Extract the (X, Y) coordinate from the center of the cell holding the provided text.  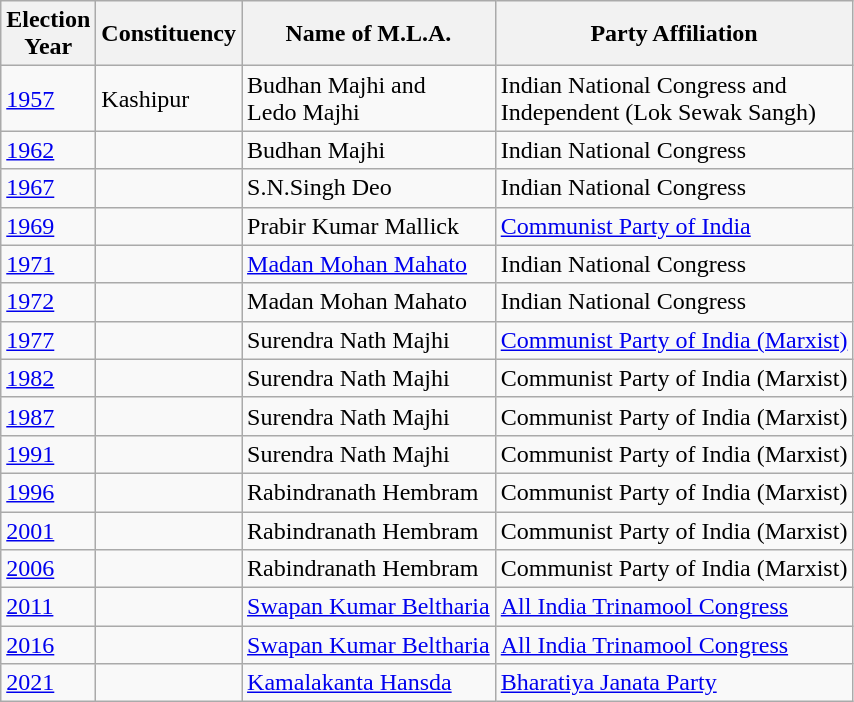
2021 (48, 683)
Party Affiliation (674, 34)
2001 (48, 531)
2016 (48, 645)
1972 (48, 302)
Budhan Majhi (369, 150)
Kashipur (169, 98)
1996 (48, 492)
Constituency (169, 34)
1969 (48, 226)
2011 (48, 607)
Name of M.L.A. (369, 34)
1982 (48, 378)
1967 (48, 188)
1971 (48, 264)
Indian National Congress and Independent (Lok Sewak Sangh) (674, 98)
1977 (48, 340)
1962 (48, 150)
Election Year (48, 34)
Communist Party of India (674, 226)
Bharatiya Janata Party (674, 683)
1957 (48, 98)
Kamalakanta Hansda (369, 683)
S.N.Singh Deo (369, 188)
2006 (48, 569)
Budhan Majhi andLedo Majhi (369, 98)
1987 (48, 416)
1991 (48, 454)
Prabir Kumar Mallick (369, 226)
